Provide the (x, y) coordinate of the cell's center where the given text is located.  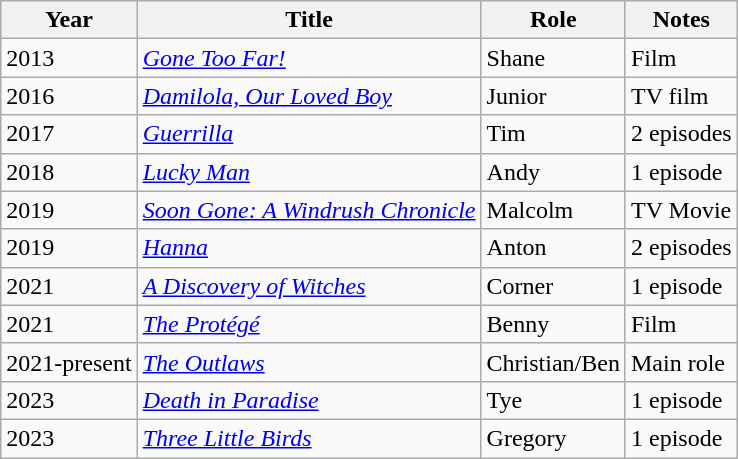
Christian/Ben (553, 362)
Gregory (553, 438)
Guerrilla (309, 134)
2017 (69, 134)
Soon Gone: A Windrush Chronicle (309, 210)
2021-present (69, 362)
Gone Too Far! (309, 58)
Damilola, Our Loved Boy (309, 96)
Corner (553, 286)
A Discovery of Witches (309, 286)
2013 (69, 58)
Shane (553, 58)
Tye (553, 400)
Malcolm (553, 210)
Benny (553, 324)
2018 (69, 172)
Andy (553, 172)
Notes (681, 20)
2016 (69, 96)
Hanna (309, 248)
Main role (681, 362)
Year (69, 20)
TV Movie (681, 210)
TV film (681, 96)
Role (553, 20)
Three Little Birds (309, 438)
Anton (553, 248)
Title (309, 20)
Lucky Man (309, 172)
Tim (553, 134)
The Outlaws (309, 362)
The Protégé (309, 324)
Junior (553, 96)
Death in Paradise (309, 400)
